Extract the (x, y) coordinate from the center of the cell holding the provided text.  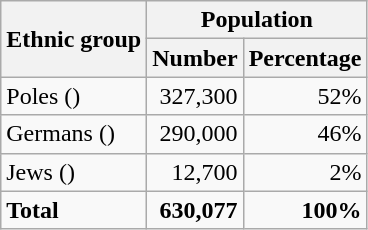
327,300 (195, 96)
Ethnic group (74, 39)
Population (257, 20)
2% (305, 172)
100% (305, 210)
46% (305, 134)
Percentage (305, 58)
Poles () (74, 96)
52% (305, 96)
12,700 (195, 172)
630,077 (195, 210)
Number (195, 58)
290,000 (195, 134)
Total (74, 210)
Germans () (74, 134)
Jews () (74, 172)
